Capture the cell that displays the provided text and extract its (X, Y) central coordinate. 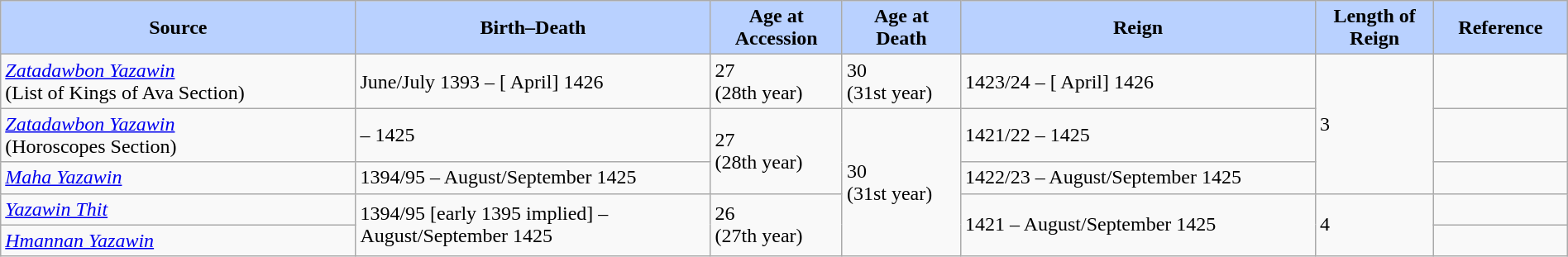
4 (1374, 225)
Reference (1501, 28)
Yazawin Thit (179, 209)
1421/22 – 1425 (1138, 136)
1394/95 [early 1395 implied] – August/September 1425 (533, 225)
Maha Yazawin (179, 178)
Zatadawbon Yazawin (List of Kings of Ava Section) (179, 81)
Reign (1138, 28)
1422/23 – August/September 1425 (1138, 178)
1394/95 – August/September 1425 (533, 178)
Hmannan Yazawin (179, 240)
Source (179, 28)
– 1425 (533, 136)
Age at Death (901, 28)
Birth–Death (533, 28)
Length of Reign (1374, 28)
1421 – August/September 1425 (1138, 225)
1423/24 – [ April] 1426 (1138, 81)
3 (1374, 124)
Age at Accession (776, 28)
June/July 1393 – [ April] 1426 (533, 81)
Zatadawbon Yazawin (Horoscopes Section) (179, 136)
26 (27th year) (776, 225)
